Search for the cell housing the specified text and yield its [X, Y] center coordinate. 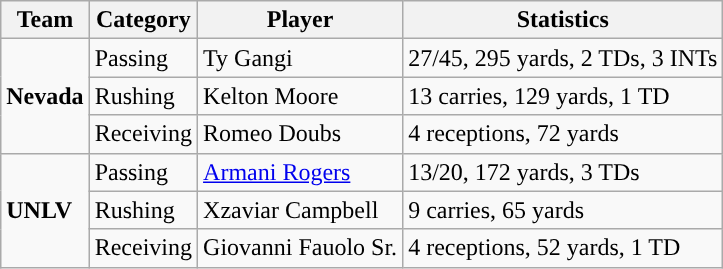
Romeo Doubs [300, 134]
4 receptions, 52 yards, 1 TD [563, 248]
Nevada [45, 96]
Ty Gangi [300, 58]
Giovanni Fauolo Sr. [300, 248]
13 carries, 129 yards, 1 TD [563, 96]
Xzaviar Campbell [300, 210]
Category [143, 20]
13/20, 172 yards, 3 TDs [563, 172]
Kelton Moore [300, 96]
UNLV [45, 210]
Player [300, 20]
4 receptions, 72 yards [563, 134]
Armani Rogers [300, 172]
Statistics [563, 20]
27/45, 295 yards, 2 TDs, 3 INTs [563, 58]
Team [45, 20]
9 carries, 65 yards [563, 210]
